Return the [x, y] coordinate for the center point of the cell that contains the specified text.  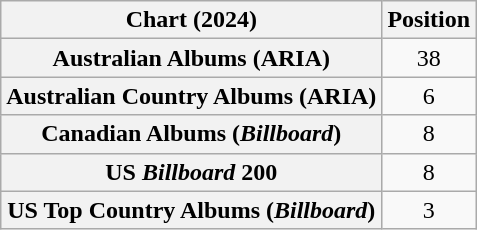
Australian Albums (ARIA) [192, 58]
Chart (2024) [192, 20]
Canadian Albums (Billboard) [192, 134]
3 [429, 210]
Australian Country Albums (ARIA) [192, 96]
38 [429, 58]
6 [429, 96]
Position [429, 20]
US Top Country Albums (Billboard) [192, 210]
US Billboard 200 [192, 172]
